Extract the (x, y) coordinate from the center of the cell holding the provided text.  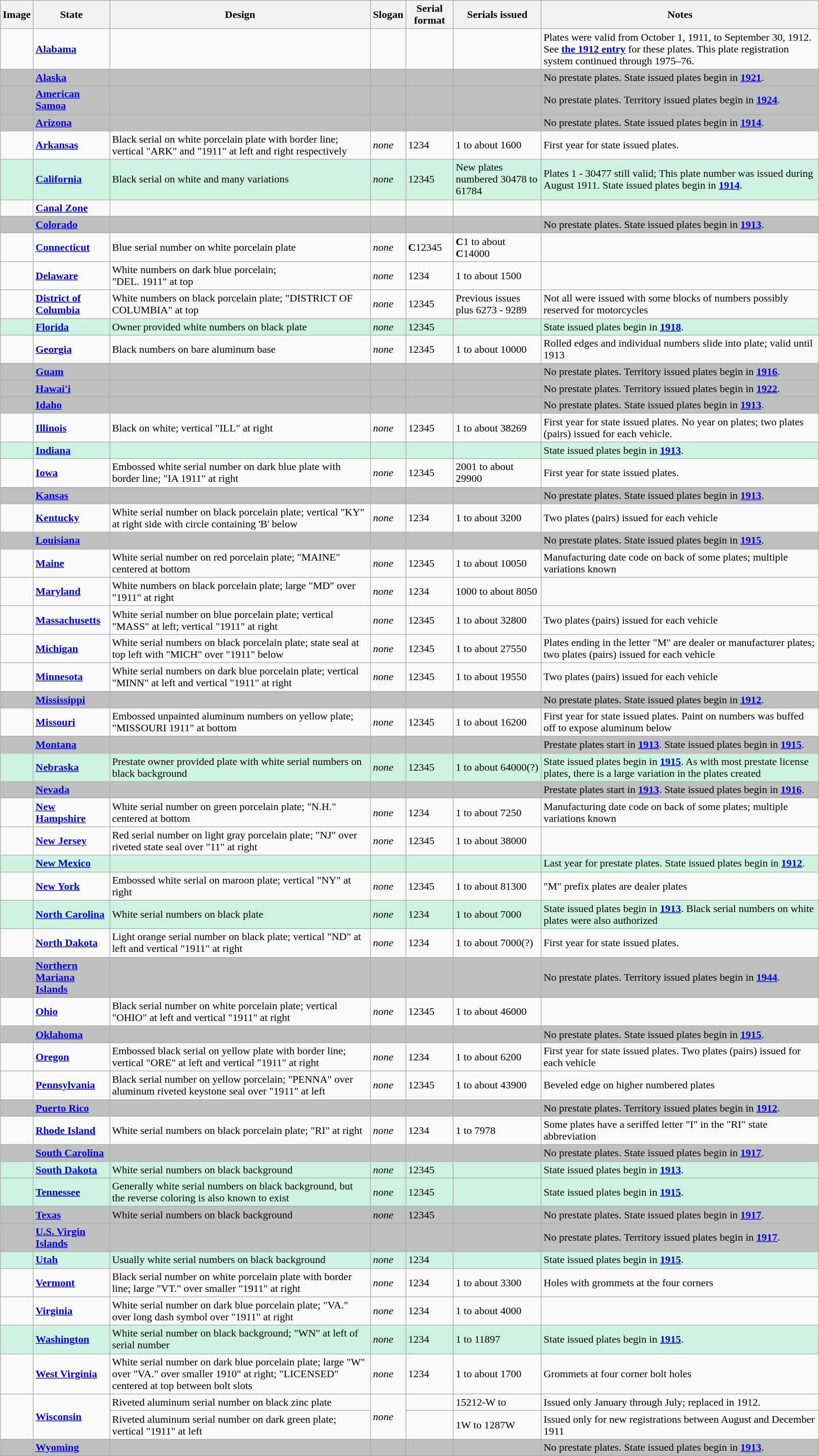
Oklahoma (72, 1034)
White serial number on dark blue porcelain plate; "VA." over long dash symbol over "1911" at right (240, 1311)
Black on white; vertical "ILL" at right (240, 428)
Iowa (72, 473)
Black numbers on bare aluminum base (240, 349)
New Jersey (72, 841)
First year for state issued plates. Two plates (pairs) issued for each vehicle (680, 1056)
Hawai'i (72, 389)
U.S. Virgin Islands (72, 1238)
1 to about 19550 (497, 677)
Nebraska (72, 768)
No prestate plates. Territory issued plates begin in 1944. (680, 977)
Maine (72, 563)
Missouri (72, 722)
Arkansas (72, 145)
1 to about 38000 (497, 841)
1 to about 1700 (497, 1374)
White numbers on dark blue porcelain;"DEL. 1911" at top (240, 276)
Ohio (72, 1012)
South Carolina (72, 1153)
Utah (72, 1260)
Notes (680, 15)
1 to about 16200 (497, 722)
Slogan (388, 15)
Delaware (72, 276)
Riveted aluminum serial number on dark green plate; vertical "1911" at left (240, 1425)
Serials issued (497, 15)
Blue serial number on white porcelain plate (240, 247)
Embossed white serial on maroon plate; vertical "NY" at right (240, 886)
White serial number on red porcelain plate; "MAINE" centered at bottom (240, 563)
California (72, 179)
Grommets at four corner bolt holes (680, 1374)
Colorado (72, 225)
North Carolina (72, 915)
1 to about 4000 (497, 1311)
Previous issues plus 6273 - 9289 (497, 304)
Mississippi (72, 700)
Black serial number on white porcelain plate with border line; large "VT." over smaller "1911" at right (240, 1282)
White serial numbers on black porcelain plate; state seal at top left with "MICH" over "1911" below (240, 649)
Northern Mariana Islands (72, 977)
C12345 (430, 247)
State (72, 15)
White serial numbers on black porcelain plate; "RI" at right (240, 1131)
White serial numbers on black plate (240, 915)
1 to 11897 (497, 1339)
State issued plates begin in 1915. As with most prestate license plates, there is a large variation in the plates created (680, 768)
State issued plates begin in 1918. (680, 327)
1 to about 1600 (497, 145)
Wyoming (72, 1447)
Light orange serial number on black plate; vertical "ND" at left and vertical "1911" at right (240, 943)
Usually white serial numbers on black background (240, 1260)
Black serial on white and many variations (240, 179)
State issued plates begin in 1913. Black serial numbers on white plates were also authorized (680, 915)
No prestate plates. Territory issued plates begin in 1916. (680, 372)
Maryland (72, 592)
West Virginia (72, 1374)
Serial format (430, 15)
White serial number on black background; "WN" at left of serial number (240, 1339)
Louisiana (72, 540)
Indiana (72, 450)
White numbers on black porcelain plate; large "MD" over "1911" at right (240, 592)
1 to about 6200 (497, 1056)
No prestate plates. State issued plates begin in 1912. (680, 700)
1 to about 38269 (497, 428)
Issued only for new registrations between August and December 1911 (680, 1425)
Florida (72, 327)
No prestate plates. State issued plates begin in 1914. (680, 123)
District ofColumbia (72, 304)
Not all were issued with some blocks of numbers possibly reserved for motorcycles (680, 304)
Red serial number on light gray porcelain plate; "NJ" over riveted state seal over "11" at right (240, 841)
South Dakota (72, 1170)
1 to about 43900 (497, 1085)
1 to about 46000 (497, 1012)
Guam (72, 372)
Issued only January through July; replaced in 1912. (680, 1402)
No prestate plates. Territory issued plates begin in 1924. (680, 100)
Massachusetts (72, 620)
Kentucky (72, 518)
Pennsylvania (72, 1085)
First year for state issued plates. No year on plates; two plates (pairs) issued for each vehicle. (680, 428)
1 to about 3200 (497, 518)
Tennessee (72, 1192)
1 to about 7000(?) (497, 943)
Some plates have a seriffed letter "I" in the "RI" state abbreviation (680, 1131)
White serial number on green porcelain plate; "N.H." centered at bottom (240, 812)
Nevada (72, 790)
Michigan (72, 649)
Illinois (72, 428)
1W to 1287W (497, 1425)
1 to about 81300 (497, 886)
Prestate owner provided plate with white serial numbers on black background (240, 768)
Prestate plates start in 1913. State issued plates begin in 1916. (680, 790)
Last year for prestate plates. State issued plates begin in 1912. (680, 863)
Oregon (72, 1056)
Connecticut (72, 247)
No prestate plates. State issued plates begin in 1921. (680, 77)
Black serial number on white porcelain plate; vertical "OHIO" at left and vertical "1911" at right (240, 1012)
1 to about 27550 (497, 649)
Embossed unpainted aluminum numbers on yellow plate; "MISSOURI 1911" at bottom (240, 722)
Canal Zone (72, 208)
Idaho (72, 405)
Black serial on white porcelain plate with border line; vertical "ARK" and "1911" at left and right respectively (240, 145)
Puerto Rico (72, 1108)
White serial numbers on dark blue porcelain plate; vertical "MINN" at left and vertical "1911" at right (240, 677)
1 to about 10050 (497, 563)
New Hampshire (72, 812)
1 to about 32800 (497, 620)
American Samoa (72, 100)
Riveted aluminum serial number on black zinc plate (240, 1402)
Arizona (72, 123)
White serial number on blue porcelain plate; vertical "MASS" at left; vertical "1911" at right (240, 620)
Wisconsin (72, 1416)
New York (72, 886)
1 to about 10000 (497, 349)
1000 to about 8050 (497, 592)
North Dakota (72, 943)
Owner provided white numbers on black plate (240, 327)
Virginia (72, 1311)
C1 to about C14000 (497, 247)
Alabama (72, 49)
First year for state issued plates. Paint on numbers was buffed off to expose aluminum below (680, 722)
Rhode Island (72, 1131)
Plates 1 - 30477 still valid; This plate number was issued during August 1911. State issued plates begin in 1914. (680, 179)
1 to about 1500 (497, 276)
2001 to about 29900 (497, 473)
New Mexico (72, 863)
Alaska (72, 77)
1 to about 3300 (497, 1282)
1 to 7978 (497, 1131)
Black serial number on yellow porcelain; "PENNA" over aluminum riveted keystone seal over "1911" at left (240, 1085)
Image (17, 15)
Prestate plates start in 1913. State issued plates begin in 1915. (680, 745)
"M" prefix plates are dealer plates (680, 886)
Kansas (72, 495)
Montana (72, 745)
15212-W to (497, 1402)
Georgia (72, 349)
Holes with grommets at the four corners (680, 1282)
Vermont (72, 1282)
Embossed black serial on yellow plate with border line; vertical "ORE" at left and vertical "1911" at right (240, 1056)
No prestate plates. Territory issued plates begin in 1917. (680, 1238)
Washington (72, 1339)
1 to about 64000(?) (497, 768)
Generally white serial numbers on black background, but the reverse coloring is also known to exist (240, 1192)
Rolled edges and individual numbers slide into plate; valid until 1913 (680, 349)
White numbers on black porcelain plate; "DISTRICT OF COLUMBIA" at top (240, 304)
Minnesota (72, 677)
New plates numbered 30478 to 61784 (497, 179)
White serial number on black porcelain plate; vertical "KY" at right side with circle containing 'B' below (240, 518)
White serial number on dark blue porcelain plate; large "W" over "VA." over smaller 1910" at right; "LICENSED" centered at top between bolt slots (240, 1374)
Plates ending in the letter "M" are dealer or manufacturer plates; two plates (pairs) issued for each vehicle (680, 649)
1 to about 7250 (497, 812)
Beveled edge on higher numbered plates (680, 1085)
Design (240, 15)
Embossed white serial number on dark blue plate with border line; "IA 1911" at right (240, 473)
1 to about 7000 (497, 915)
Texas (72, 1215)
No prestate plates. Territory issued plates begin in 1922. (680, 389)
No prestate plates. Territory issued plates begin in 1912. (680, 1108)
